Return [x, y] of the center of cell containing provided text 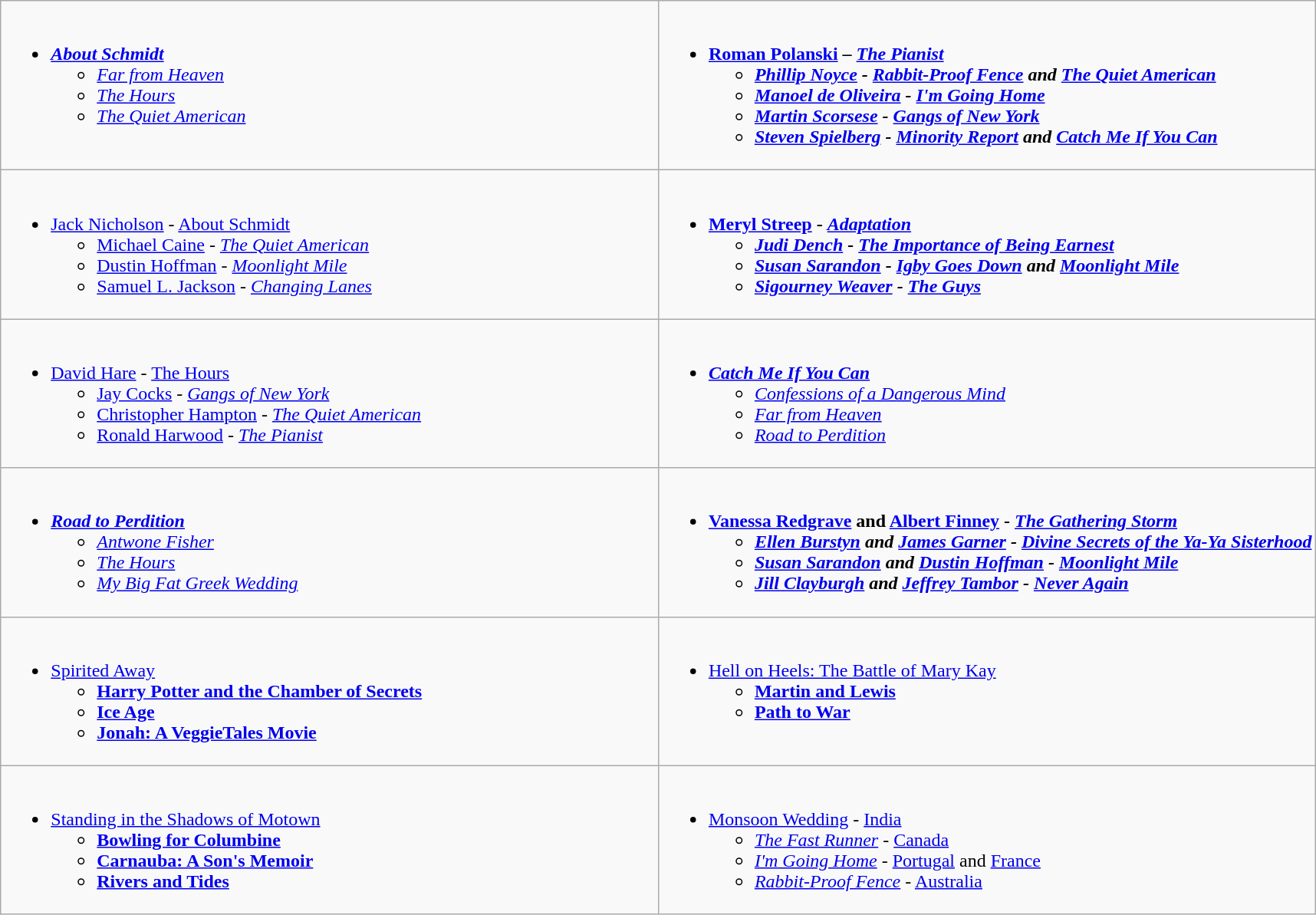
Monsoon Wedding - IndiaThe Fast Runner - CanadaI'm Going Home - Portugal and FranceRabbit-Proof Fence - Australia [987, 840]
Meryl Streep - AdaptationJudi Dench - The Importance of Being EarnestSusan Sarandon - Igby Goes Down and Moonlight MileSigourney Weaver - The Guys [987, 245]
Jack Nicholson - About SchmidtMichael Caine - The Quiet AmericanDustin Hoffman - Moonlight MileSamuel L. Jackson - Changing Lanes [330, 245]
David Hare - The HoursJay Cocks - Gangs of New YorkChristopher Hampton - The Quiet AmericanRonald Harwood - The Pianist [330, 393]
About SchmidtFar from HeavenThe HoursThe Quiet American [330, 86]
Road to PerditionAntwone FisherThe HoursMy Big Fat Greek Wedding [330, 542]
Hell on Heels: The Battle of Mary KayMartin and LewisPath to War [987, 691]
Spirited AwayHarry Potter and the Chamber of SecretsIce AgeJonah: A VeggieTales Movie [330, 691]
Standing in the Shadows of MotownBowling for ColumbineCarnauba: A Son's MemoirRivers and Tides [330, 840]
Catch Me If You CanConfessions of a Dangerous MindFar from HeavenRoad to Perdition [987, 393]
